Extract the [x, y] coordinate from the center of the cell holding the provided text.  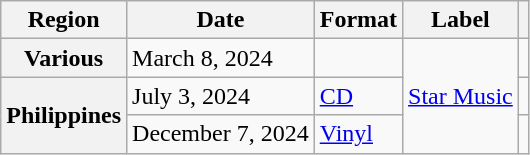
Philippines [64, 115]
Region [64, 20]
Star Music [461, 96]
Vinyl [358, 134]
July 3, 2024 [221, 96]
Label [461, 20]
December 7, 2024 [221, 134]
Format [358, 20]
Date [221, 20]
Various [64, 58]
CD [358, 96]
March 8, 2024 [221, 58]
